Scan for the cell matching the given text and deliver its [x, y] coordinate at center. 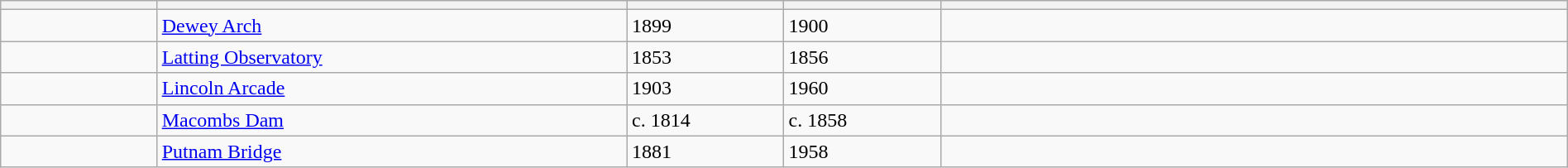
c. 1814 [706, 120]
c. 1858 [862, 120]
Dewey Arch [392, 26]
1899 [706, 26]
1900 [862, 26]
Macombs Dam [392, 120]
1903 [706, 89]
1853 [706, 57]
1960 [862, 89]
1958 [862, 151]
1881 [706, 151]
1856 [862, 57]
Putnam Bridge [392, 151]
Latting Observatory [392, 57]
Lincoln Arcade [392, 89]
